Return the [x, y] coordinate for the center point of the cell that contains the specified text.  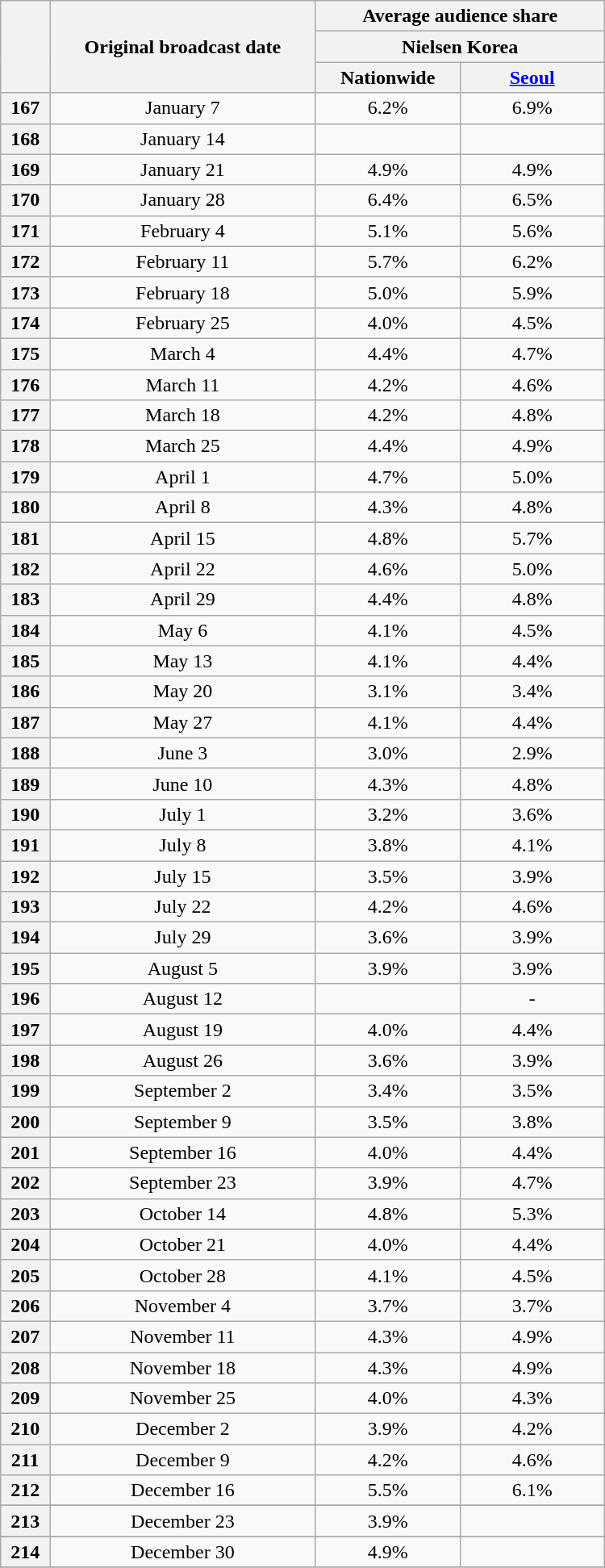
November 4 [182, 1306]
Average audience share [460, 16]
172 [26, 261]
170 [26, 200]
207 [26, 1336]
November 18 [182, 1368]
169 [26, 169]
188 [26, 753]
April 22 [182, 569]
April 1 [182, 477]
184 [26, 630]
213 [26, 1521]
July 22 [182, 907]
July 29 [182, 938]
200 [26, 1122]
March 18 [182, 416]
190 [26, 814]
182 [26, 569]
October 14 [182, 1214]
186 [26, 692]
174 [26, 323]
April 15 [182, 538]
February 18 [182, 292]
September 9 [182, 1122]
January 21 [182, 169]
February 11 [182, 261]
December 30 [182, 1552]
Original broadcast date [182, 47]
Seoul [532, 77]
176 [26, 385]
171 [26, 231]
177 [26, 416]
195 [26, 968]
January 7 [182, 108]
196 [26, 999]
September 23 [182, 1183]
January 28 [182, 200]
179 [26, 477]
August 12 [182, 999]
June 3 [182, 753]
201 [26, 1152]
5.1% [387, 231]
July 1 [182, 814]
May 6 [182, 630]
202 [26, 1183]
167 [26, 108]
April 29 [182, 600]
August 5 [182, 968]
3.0% [387, 753]
185 [26, 661]
- [532, 999]
September 2 [182, 1091]
199 [26, 1091]
February 4 [182, 231]
180 [26, 508]
December 2 [182, 1429]
December 9 [182, 1460]
209 [26, 1399]
6.4% [387, 200]
Nielsen Korea [460, 47]
5.6% [532, 231]
December 23 [182, 1521]
214 [26, 1552]
211 [26, 1460]
6.5% [532, 200]
203 [26, 1214]
168 [26, 139]
September 16 [182, 1152]
February 25 [182, 323]
5.9% [532, 292]
April 8 [182, 508]
June 10 [182, 784]
Nationwide [387, 77]
November 25 [182, 1399]
May 20 [182, 692]
July 15 [182, 876]
183 [26, 600]
March 11 [182, 385]
July 8 [182, 845]
191 [26, 845]
5.3% [532, 1214]
205 [26, 1275]
December 16 [182, 1491]
5.5% [387, 1491]
197 [26, 1030]
May 13 [182, 661]
2.9% [532, 753]
208 [26, 1368]
May 27 [182, 722]
194 [26, 938]
August 26 [182, 1060]
193 [26, 907]
212 [26, 1491]
January 14 [182, 139]
November 11 [182, 1336]
August 19 [182, 1030]
October 28 [182, 1275]
178 [26, 446]
206 [26, 1306]
3.1% [387, 692]
189 [26, 784]
March 4 [182, 353]
6.1% [532, 1491]
October 21 [182, 1244]
192 [26, 876]
210 [26, 1429]
6.9% [532, 108]
March 25 [182, 446]
3.2% [387, 814]
175 [26, 353]
173 [26, 292]
181 [26, 538]
187 [26, 722]
198 [26, 1060]
204 [26, 1244]
